Locate the cell with the specified text and output its [x, y] center coordinate. 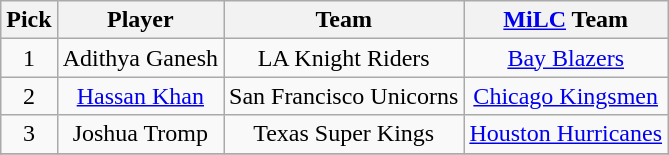
Texas Super Kings [344, 134]
3 [29, 134]
1 [29, 58]
Bay Blazers [566, 58]
Team [344, 20]
Chicago Kingsmen [566, 96]
LA Knight Riders [344, 58]
Pick [29, 20]
MiLC Team [566, 20]
Hassan Khan [140, 96]
Houston Hurricanes [566, 134]
San Francisco Unicorns [344, 96]
Joshua Tromp [140, 134]
Adithya Ganesh [140, 58]
Player [140, 20]
2 [29, 96]
